Return the (X, Y) coordinate for the center point of the cell that contains the specified text.  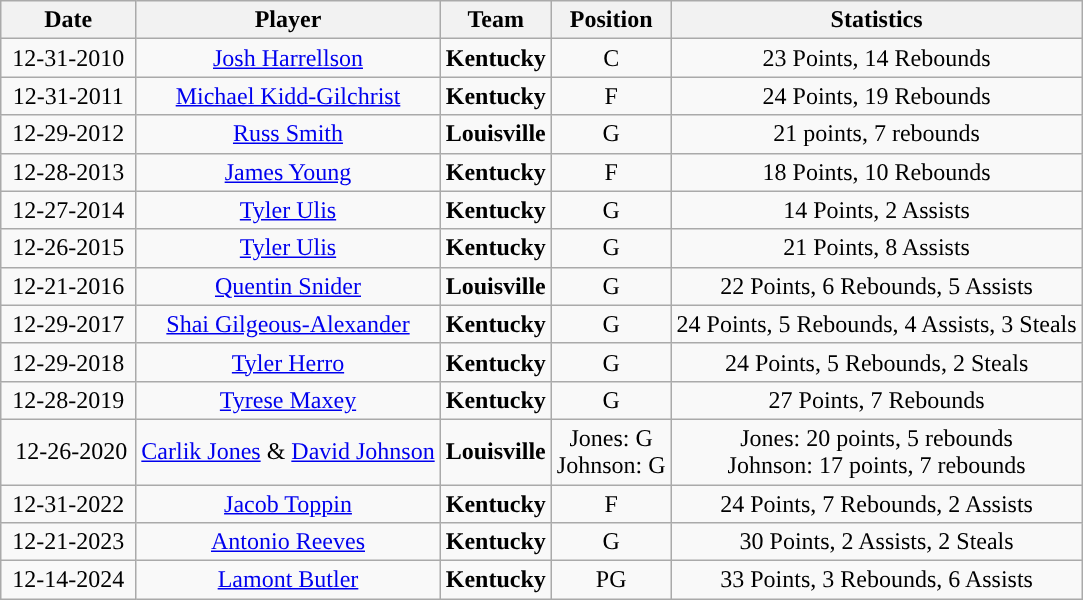
12-14-2024 (68, 580)
PG (611, 580)
Jones: GJohnson: G (611, 452)
Antonio Reeves (288, 542)
21 points, 7 rebounds (876, 134)
Michael Kidd-Gilchrist (288, 96)
12-21-2023 (68, 542)
21 Points, 8 Assists (876, 248)
Quentin Snider (288, 286)
12-31-2011 (68, 96)
12-29-2018 (68, 362)
12-28-2013 (68, 172)
12-26-2015 (68, 248)
33 Points, 3 Rebounds, 6 Assists (876, 580)
Josh Harrellson (288, 58)
Date (68, 20)
14 Points, 2 Assists (876, 210)
Tyrese Maxey (288, 400)
24 Points, 19 Rebounds (876, 96)
Carlik Jones & David Johnson (288, 452)
Shai Gilgeous-Alexander (288, 324)
12-26-2020 (68, 452)
22 Points, 6 Rebounds, 5 Assists (876, 286)
24 Points, 5 Rebounds, 4 Assists, 3 Steals (876, 324)
Position (611, 20)
James Young (288, 172)
12-29-2012 (68, 134)
12-29-2017 (68, 324)
Team (496, 20)
Statistics (876, 20)
30 Points, 2 Assists, 2 Steals (876, 542)
24 Points, 5 Rebounds, 2 Steals (876, 362)
Tyler Herro (288, 362)
Player (288, 20)
Lamont Butler (288, 580)
12-31-2010 (68, 58)
18 Points, 10 Rebounds (876, 172)
Jacob Toppin (288, 503)
C (611, 58)
12-21-2016 (68, 286)
12-27-2014 (68, 210)
Russ Smith (288, 134)
23 Points, 14 Rebounds (876, 58)
Jones: 20 points, 5 reboundsJohnson: 17 points, 7 rebounds (876, 452)
27 Points, 7 Rebounds (876, 400)
24 Points, 7 Rebounds, 2 Assists (876, 503)
12-28-2019 (68, 400)
12-31-2022 (68, 503)
